Capture the cell that displays the provided text and extract its [X, Y] central coordinate. 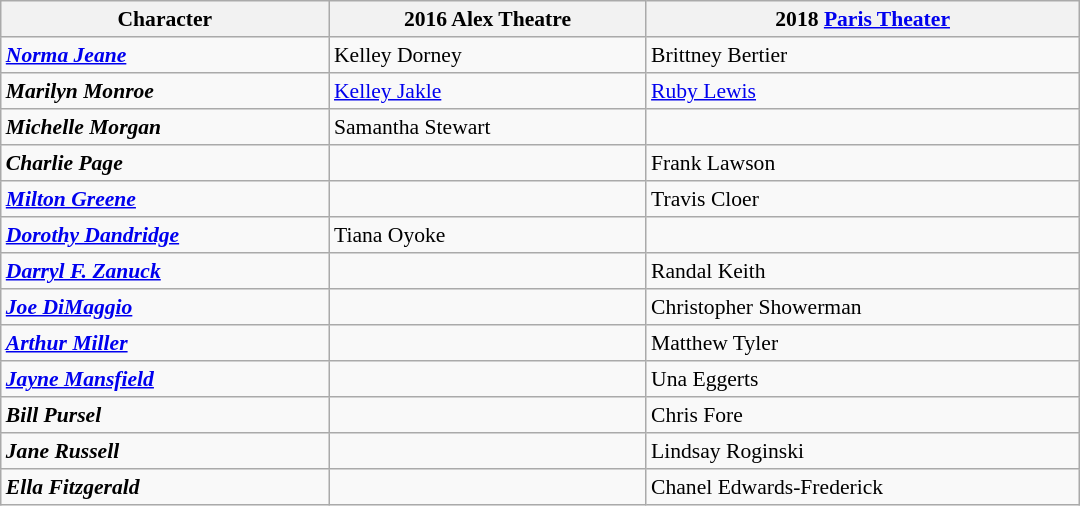
Norma Jeane [165, 55]
Kelley Jakle [488, 91]
Charlie Page [165, 163]
Bill Pursel [165, 416]
Ella Fitzgerald [165, 488]
Chris Fore [862, 416]
Samantha Stewart [488, 127]
Randal Keith [862, 271]
Marilyn Monroe [165, 91]
Travis Cloer [862, 199]
Frank Lawson [862, 163]
Dorothy Dandridge [165, 235]
Lindsay Roginski [862, 452]
2018 Paris Theater [862, 19]
Jane Russell [165, 452]
Darryl F. Zanuck [165, 271]
Michelle Morgan [165, 127]
Chanel Edwards-Frederick [862, 488]
Character [165, 19]
Brittney Bertier [862, 55]
Milton Greene [165, 199]
Christopher Showerman [862, 308]
Una Eggerts [862, 380]
Arthur Miller [165, 344]
2016 Alex Theatre [488, 19]
Joe DiMaggio [165, 308]
Ruby Lewis [862, 91]
Matthew Tyler [862, 344]
Jayne Mansfield [165, 380]
Kelley Dorney [488, 55]
Tiana Oyoke [488, 235]
